Scan for the cell matching the given text and deliver its (x, y) coordinate at center. 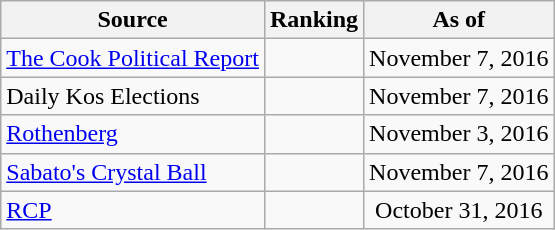
Ranking (314, 20)
Daily Kos Elections (133, 96)
Sabato's Crystal Ball (133, 172)
November 3, 2016 (459, 134)
October 31, 2016 (459, 210)
As of (459, 20)
The Cook Political Report (133, 58)
Rothenberg (133, 134)
RCP (133, 210)
Source (133, 20)
